Determine the (X, Y) coordinate at the center of the cell enclosing the given text.  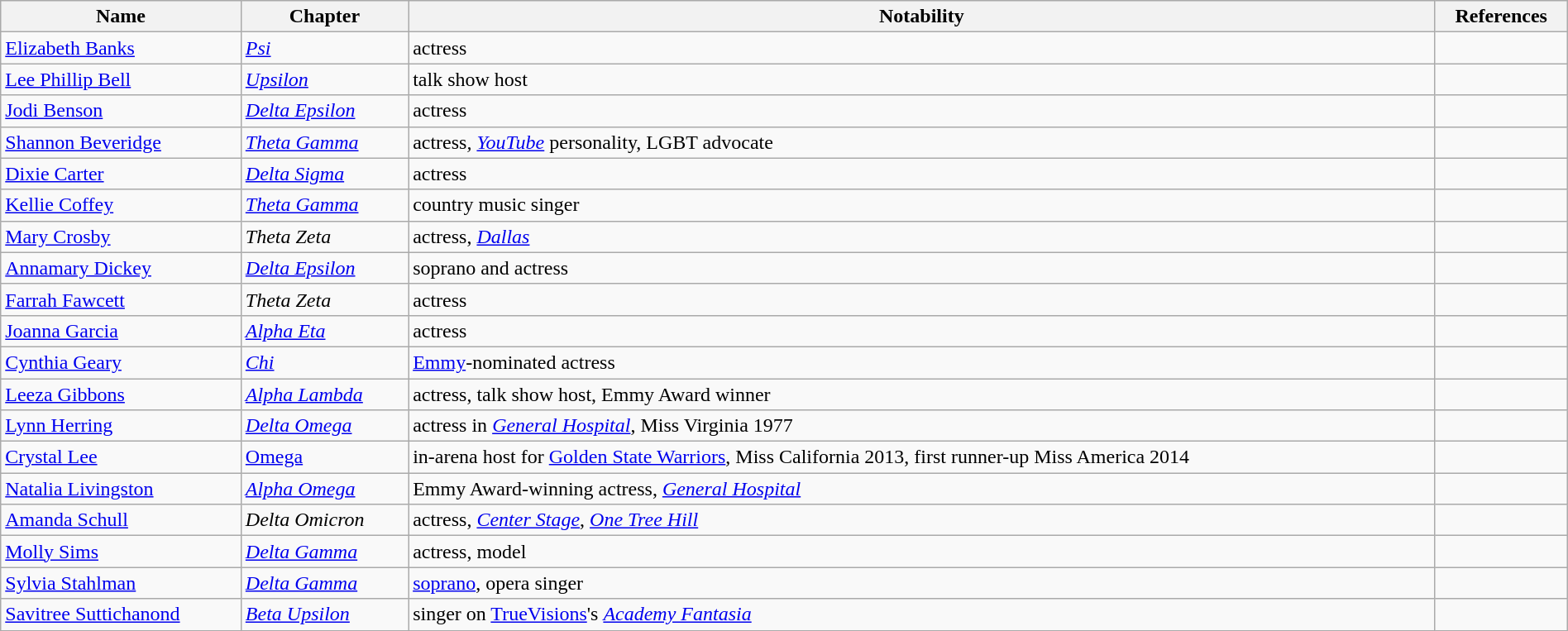
Alpha Eta (324, 331)
Chapter (324, 17)
actress, YouTube personality, LGBT advocate (921, 142)
Dixie Carter (121, 174)
Upsilon (324, 79)
Delta Sigma (324, 174)
actress, Dallas (921, 237)
Psi (324, 48)
soprano and actress (921, 268)
Emmy Award-winning actress, General Hospital (921, 489)
Delta Omicron (324, 520)
actress, model (921, 552)
Sylvia Stahlman (121, 583)
Molly Sims (121, 552)
Leeza Gibbons (121, 394)
Name (121, 17)
soprano, opera singer (921, 583)
Alpha Omega (324, 489)
actress in General Hospital, Miss Virginia 1977 (921, 426)
country music singer (921, 205)
Jodi Benson (121, 111)
Omega (324, 457)
Crystal Lee (121, 457)
Elizabeth Banks (121, 48)
Farrah Fawcett (121, 299)
Shannon Beveridge (121, 142)
actress, talk show host, Emmy Award winner (921, 394)
Notability (921, 17)
Emmy-nominated actress (921, 362)
Annamary Dickey (121, 268)
Mary Crosby (121, 237)
Lynn Herring (121, 426)
Cynthia Geary (121, 362)
Lee Phillip Bell (121, 79)
talk show host (921, 79)
singer on TrueVisions's Academy Fantasia (921, 614)
Amanda Schull (121, 520)
Savitree Suttichanond (121, 614)
Chi (324, 362)
Joanna Garcia (121, 331)
in-arena host for Golden State Warriors, Miss California 2013, first runner-up Miss America 2014 (921, 457)
Natalia Livingston (121, 489)
References (1501, 17)
Alpha Lambda (324, 394)
Delta Omega (324, 426)
actress, Center Stage, One Tree Hill (921, 520)
Beta Upsilon (324, 614)
Kellie Coffey (121, 205)
